Determine the (X, Y) coordinate at the center of the cell enclosing the given text.  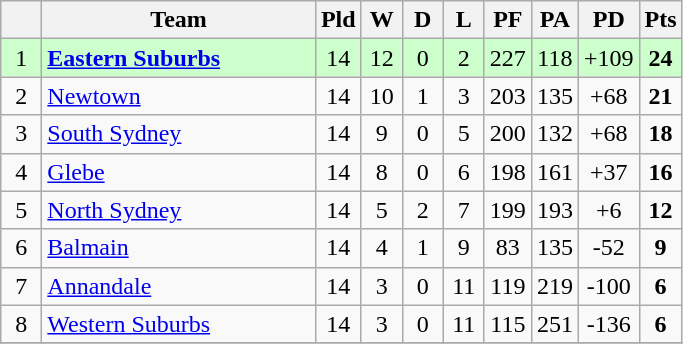
24 (660, 58)
219 (554, 286)
+6 (608, 210)
161 (554, 172)
Western Suburbs (179, 324)
PA (554, 20)
PD (608, 20)
16 (660, 172)
193 (554, 210)
South Sydney (179, 134)
115 (508, 324)
D (422, 20)
203 (508, 96)
18 (660, 134)
119 (508, 286)
118 (554, 58)
L (464, 20)
10 (382, 96)
Eastern Suburbs (179, 58)
251 (554, 324)
PF (508, 20)
Annandale (179, 286)
132 (554, 134)
+109 (608, 58)
-136 (608, 324)
Pld (338, 20)
227 (508, 58)
Pts (660, 20)
Glebe (179, 172)
198 (508, 172)
199 (508, 210)
W (382, 20)
Team (179, 20)
21 (660, 96)
83 (508, 248)
Balmain (179, 248)
-100 (608, 286)
North Sydney (179, 210)
-52 (608, 248)
200 (508, 134)
+37 (608, 172)
Newtown (179, 96)
